Locate the cell with the specified text and output its (X, Y) center coordinate. 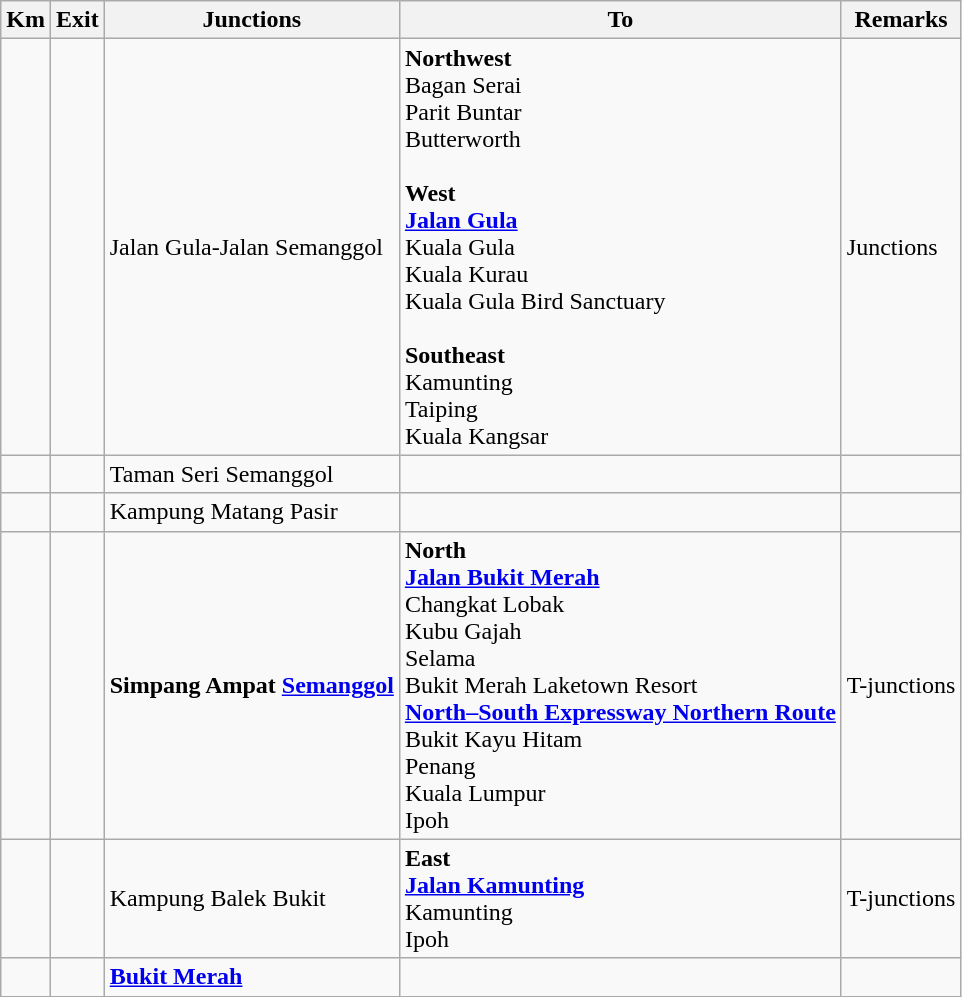
Remarks (901, 20)
Jalan Gula-Jalan Semanggol (252, 247)
Km (26, 20)
Exit (77, 20)
Bukit Merah (252, 977)
To (620, 20)
Kampung Balek Bukit (252, 898)
Taman Seri Semanggol (252, 474)
Northwest Bagan Serai Parit Buntar ButterworthWest Jalan GulaKuala GulaKuala KurauKuala Gula Bird SanctuarySoutheast Kamunting Taiping Kuala Kangsar (620, 247)
East Jalan KamuntingKamuntingIpoh (620, 898)
Simpang Ampat Semanggol (252, 685)
Kampung Matang Pasir (252, 512)
